Find where the given text appears and provide that cell's center as (X, Y) coordinate. 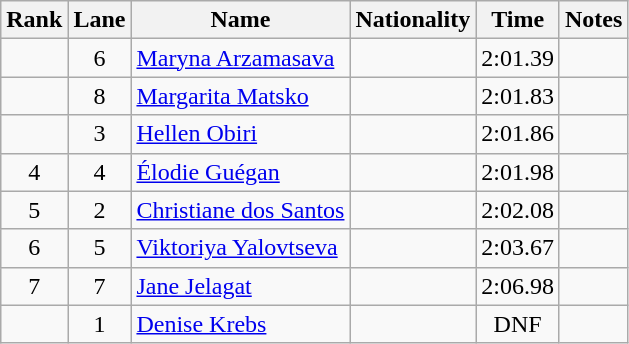
Name (240, 20)
3 (100, 134)
2:01.39 (518, 58)
Time (518, 20)
Élodie Guégan (240, 172)
Nationality (413, 20)
1 (100, 324)
Denise Krebs (240, 324)
Viktoriya Yalovtseva (240, 248)
2:01.86 (518, 134)
Hellen Obiri (240, 134)
Maryna Arzamasava (240, 58)
8 (100, 96)
Notes (593, 20)
2:03.67 (518, 248)
DNF (518, 324)
2:02.08 (518, 210)
Rank (34, 20)
2 (100, 210)
2:01.98 (518, 172)
Margarita Matsko (240, 96)
Jane Jelagat (240, 286)
Lane (100, 20)
2:01.83 (518, 96)
2:06.98 (518, 286)
Christiane dos Santos (240, 210)
